For the text-containing cell, return its midpoint in (X, Y) coordinate format. 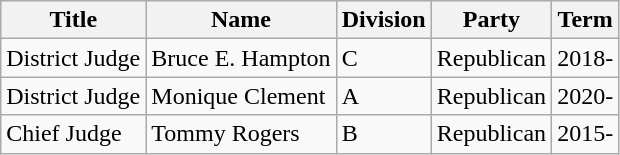
Bruce E. Hampton (241, 58)
B (384, 134)
Monique Clement (241, 96)
2015- (586, 134)
Division (384, 20)
Name (241, 20)
Tommy Rogers (241, 134)
2020- (586, 96)
Party (491, 20)
Term (586, 20)
Chief Judge (74, 134)
C (384, 58)
2018- (586, 58)
A (384, 96)
Title (74, 20)
